Scan for the cell matching the given text and deliver its (X, Y) coordinate at center. 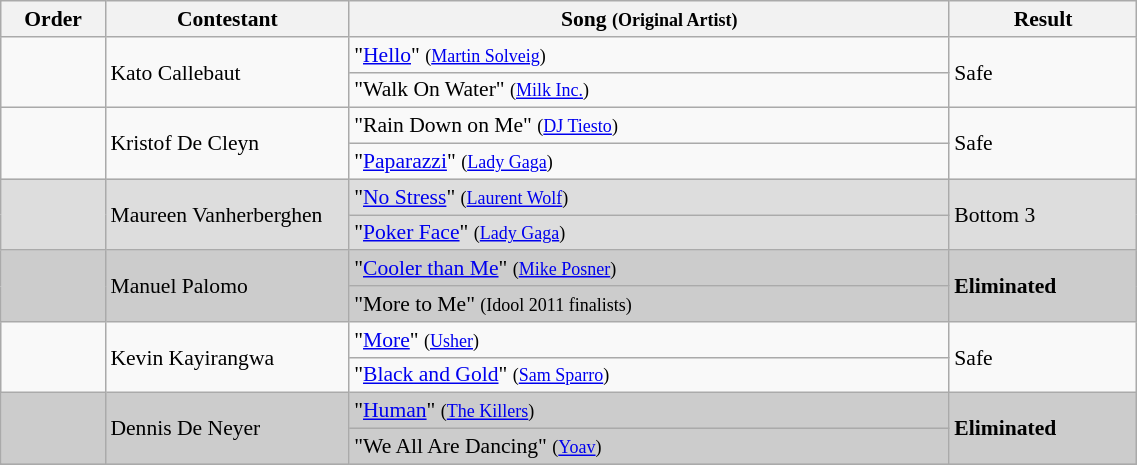
Song (Original Artist) (649, 19)
Kevin Kayirangwa (227, 358)
"Walk On Water" (Milk Inc.) (649, 90)
"We All Are Dancing" (Yoav) (649, 447)
Contestant (227, 19)
"Cooler than Me" (Mike Posner) (649, 269)
Manuel Palomo (227, 286)
Bottom 3 (1043, 214)
Maureen Vanherberghen (227, 214)
"Black and Gold" (Sam Sparro) (649, 375)
"Rain Down on Me" (DJ Tiesto) (649, 126)
Kato Callebaut (227, 72)
"Poker Face" (Lady Gaga) (649, 233)
"Hello" (Martin Solveig) (649, 55)
Result (1043, 19)
Order (54, 19)
Dennis De Neyer (227, 428)
"More to Me" (Idool 2011 finalists) (649, 304)
"More" (Usher) (649, 340)
"No Stress" (Laurent Wolf) (649, 197)
"Human" (The Killers) (649, 411)
"Paparazzi" (Lady Gaga) (649, 162)
Kristof De Cleyn (227, 144)
